Locate the cell with the specified text and output its (x, y) center coordinate. 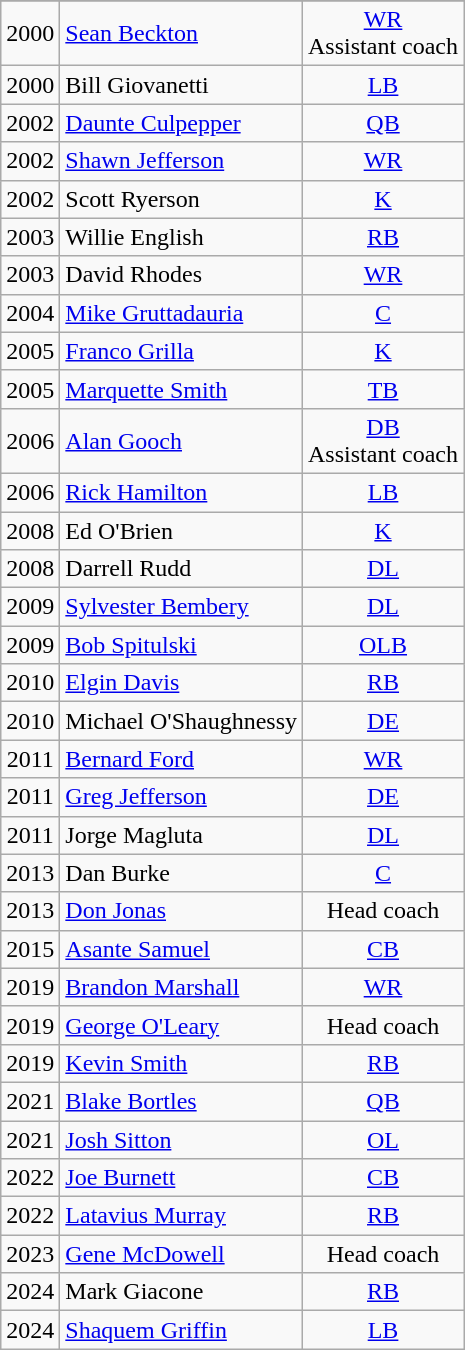
Shawn Jefferson (182, 161)
TB (384, 389)
David Rhodes (182, 275)
Greg Jefferson (182, 797)
Sean Beckton (182, 34)
Rick Hamilton (182, 492)
Mark Giacone (182, 1292)
Jorge Magluta (182, 835)
Michael O'Shaughnessy (182, 721)
Darrell Rudd (182, 569)
OLB (384, 645)
Latavius Murray (182, 1216)
Bill Giovanetti (182, 85)
Scott Ryerson (182, 199)
2004 (30, 313)
WRAssistant coach (384, 34)
Bob Spitulski (182, 645)
OL (384, 1139)
Elgin Davis (182, 683)
Joe Burnett (182, 1178)
2015 (30, 949)
Don Jonas (182, 911)
Brandon Marshall (182, 987)
Daunte Culpepper (182, 123)
Bernard Ford (182, 759)
Willie English (182, 237)
Blake Bortles (182, 1101)
2023 (30, 1254)
Shaquem Griffin (182, 1330)
Marquette Smith (182, 389)
Asante Samuel (182, 949)
Mike Gruttadauria (182, 313)
Franco Grilla (182, 351)
DBAssistant coach (384, 440)
Dan Burke (182, 873)
Gene McDowell (182, 1254)
George O'Leary (182, 1025)
Alan Gooch (182, 440)
Kevin Smith (182, 1063)
Josh Sitton (182, 1139)
Sylvester Bembery (182, 607)
Ed O'Brien (182, 531)
